Detect which cell encompasses the target text, then output its [X, Y] center coordinate. 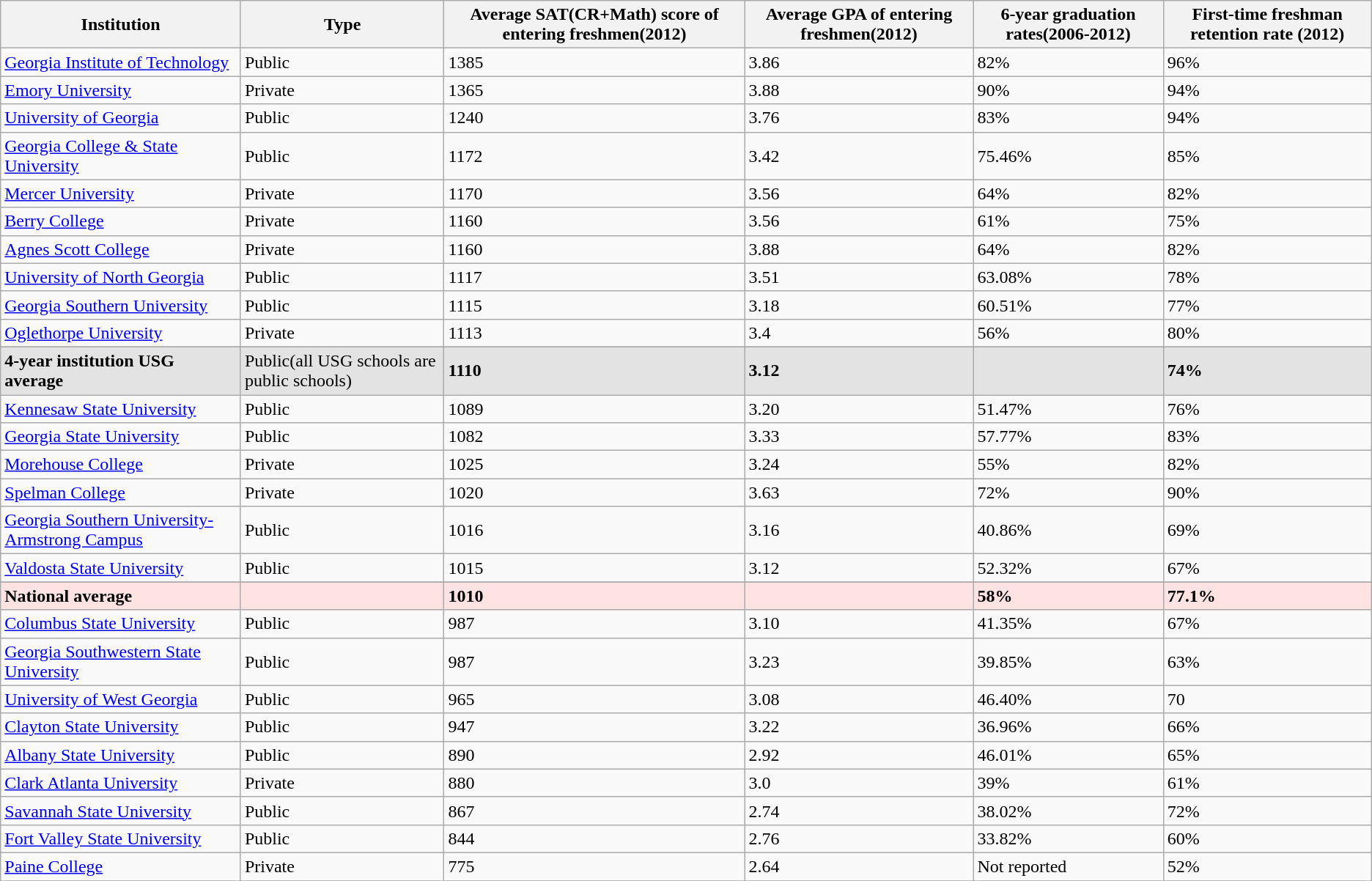
University of North Georgia [121, 277]
41.35% [1069, 624]
75.46% [1069, 155]
52% [1267, 866]
3.76 [859, 118]
63.08% [1069, 277]
Georgia State University [121, 437]
1025 [594, 465]
Oglethorpe University [121, 333]
Clark Atlanta University [121, 783]
1016 [594, 531]
3.23 [859, 661]
Not reported [1069, 866]
Georgia Institute of Technology [121, 62]
3.24 [859, 465]
3.22 [859, 727]
National average [121, 596]
96% [1267, 62]
60% [1267, 838]
Paine College [121, 866]
56% [1069, 333]
63% [1267, 661]
Fort Valley State University [121, 838]
4-year institution USG average [121, 371]
1020 [594, 493]
76% [1267, 408]
Columbus State University [121, 624]
1015 [594, 568]
Berry College [121, 221]
3.18 [859, 305]
2.74 [859, 811]
1172 [594, 155]
2.76 [859, 838]
Type [342, 25]
1113 [594, 333]
55% [1069, 465]
Albany State University [121, 755]
Clayton State University [121, 727]
University of West Georgia [121, 699]
Emory University [121, 90]
3.63 [859, 493]
3.42 [859, 155]
39% [1069, 783]
52.32% [1069, 568]
3.20 [859, 408]
39.85% [1069, 661]
60.51% [1069, 305]
University of Georgia [121, 118]
880 [594, 783]
3.10 [859, 624]
1240 [594, 118]
1089 [594, 408]
1010 [594, 596]
70 [1267, 699]
3.51 [859, 277]
3.4 [859, 333]
Savannah State University [121, 811]
1170 [594, 193]
Spelman College [121, 493]
85% [1267, 155]
Georgia Southern University [121, 305]
3.16 [859, 531]
3.08 [859, 699]
Kennesaw State University [121, 408]
3.86 [859, 62]
1365 [594, 90]
965 [594, 699]
65% [1267, 755]
6-year graduation rates(2006-2012) [1069, 25]
947 [594, 727]
First-time freshman retention rate (2012) [1267, 25]
Georgia College & State University [121, 155]
1115 [594, 305]
80% [1267, 333]
40.86% [1069, 531]
1385 [594, 62]
46.01% [1069, 755]
Public(all USG schools are public schools) [342, 371]
844 [594, 838]
1082 [594, 437]
57.77% [1069, 437]
Georgia Southwestern State University [121, 661]
Institution [121, 25]
Georgia Southern University-Armstrong Campus [121, 531]
36.96% [1069, 727]
78% [1267, 277]
Morehouse College [121, 465]
38.02% [1069, 811]
75% [1267, 221]
1117 [594, 277]
51.47% [1069, 408]
74% [1267, 371]
58% [1069, 596]
2.64 [859, 866]
775 [594, 866]
Mercer University [121, 193]
Agnes Scott College [121, 249]
77% [1267, 305]
69% [1267, 531]
Valdosta State University [121, 568]
867 [594, 811]
33.82% [1069, 838]
77.1% [1267, 596]
1110 [594, 371]
Average SAT(CR+Math) score of entering freshmen(2012) [594, 25]
3.0 [859, 783]
890 [594, 755]
3.33 [859, 437]
46.40% [1069, 699]
2.92 [859, 755]
Average GPA of entering freshmen(2012) [859, 25]
66% [1267, 727]
